Return [X, Y] of the center of cell containing provided text 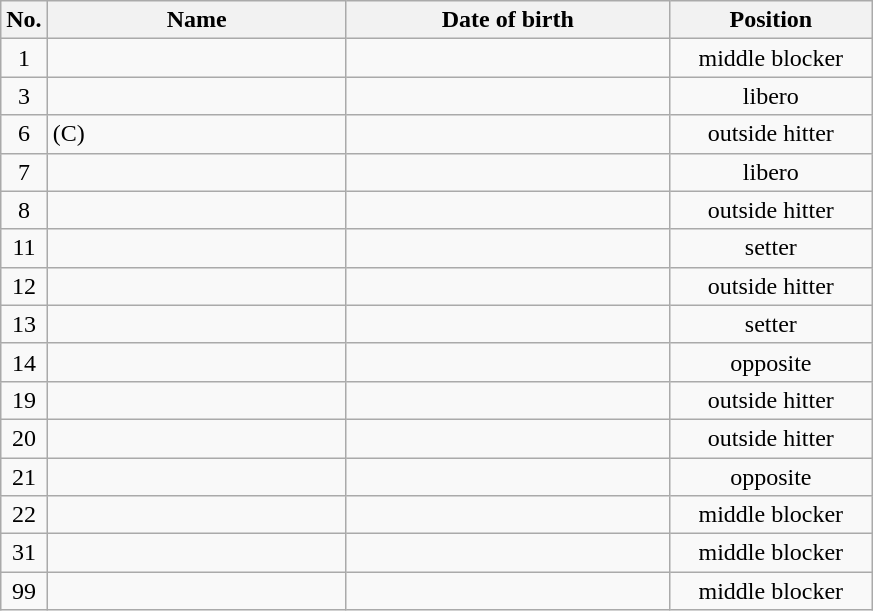
8 [24, 210]
Date of birth [508, 20]
14 [24, 362]
12 [24, 286]
20 [24, 438]
No. [24, 20]
Position [770, 20]
6 [24, 134]
13 [24, 324]
(C) [196, 134]
22 [24, 515]
99 [24, 591]
3 [24, 96]
21 [24, 477]
19 [24, 400]
1 [24, 58]
7 [24, 172]
11 [24, 248]
31 [24, 553]
Name [196, 20]
